Detect which cell encompasses the target text, then output its [X, Y] center coordinate. 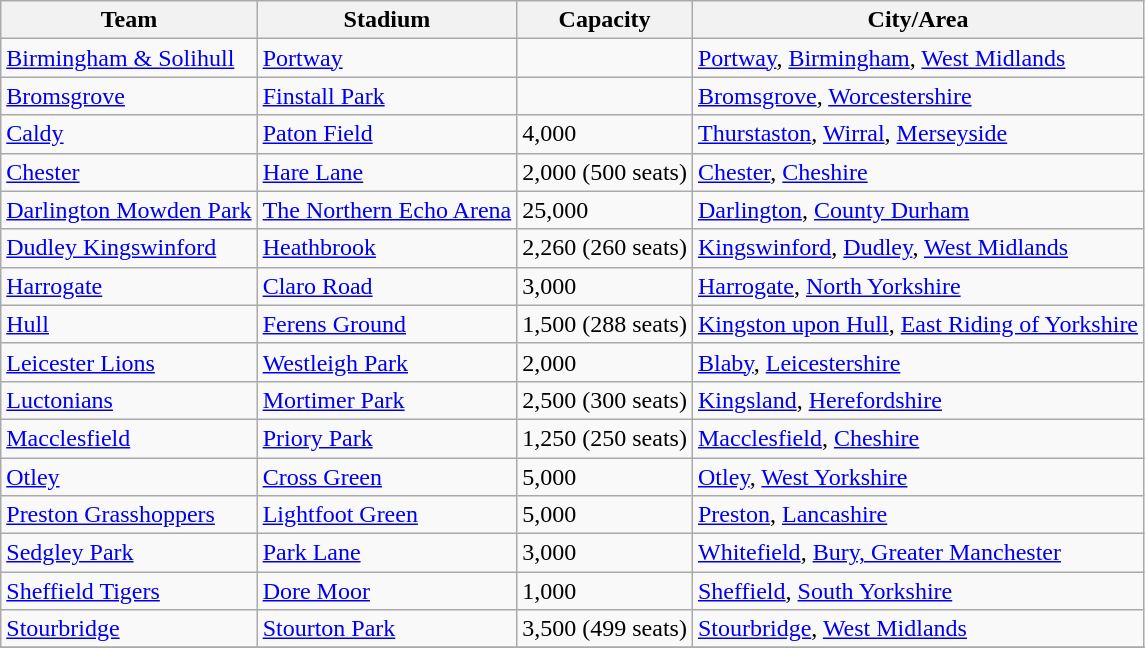
2,500 (300 seats) [605, 400]
Capacity [605, 20]
Blaby, Leicestershire [918, 362]
Darlington Mowden Park [129, 210]
Stourton Park [387, 629]
4,000 [605, 134]
Paton Field [387, 134]
2,260 (260 seats) [605, 248]
Macclesfield, Cheshire [918, 438]
2,000 [605, 362]
Bromsgrove [129, 96]
Stadium [387, 20]
Park Lane [387, 553]
Leicester Lions [129, 362]
Portway [387, 58]
Hare Lane [387, 172]
The Northern Echo Arena [387, 210]
Whitefield, Bury, Greater Manchester [918, 553]
Lightfoot Green [387, 515]
1,250 (250 seats) [605, 438]
Dudley Kingswinford [129, 248]
1,500 (288 seats) [605, 324]
Sheffield Tigers [129, 591]
Westleigh Park [387, 362]
Stourbridge, West Midlands [918, 629]
Thurstaston, Wirral, Merseyside [918, 134]
Heathbrook [387, 248]
City/Area [918, 20]
Otley [129, 477]
Kingston upon Hull, East Riding of Yorkshire [918, 324]
Chester, Cheshire [918, 172]
3,500 (499 seats) [605, 629]
Sedgley Park [129, 553]
Otley, West Yorkshire [918, 477]
Dore Moor [387, 591]
Portway, Birmingham, West Midlands [918, 58]
Team [129, 20]
Finstall Park [387, 96]
Kingsland, Herefordshire [918, 400]
Caldy [129, 134]
Preston, Lancashire [918, 515]
2,000 (500 seats) [605, 172]
Preston Grasshoppers [129, 515]
Chester [129, 172]
Mortimer Park [387, 400]
Birmingham & Solihull [129, 58]
Luctonians [129, 400]
Stourbridge [129, 629]
Bromsgrove, Worcestershire [918, 96]
Harrogate [129, 286]
Macclesfield [129, 438]
Ferens Ground [387, 324]
Hull [129, 324]
25,000 [605, 210]
Priory Park [387, 438]
Harrogate, North Yorkshire [918, 286]
1,000 [605, 591]
Kingswinford, Dudley, West Midlands [918, 248]
Claro Road [387, 286]
Cross Green [387, 477]
Sheffield, South Yorkshire [918, 591]
Darlington, County Durham [918, 210]
